Determine the [X, Y] coordinate at the center of the cell enclosing the given text.  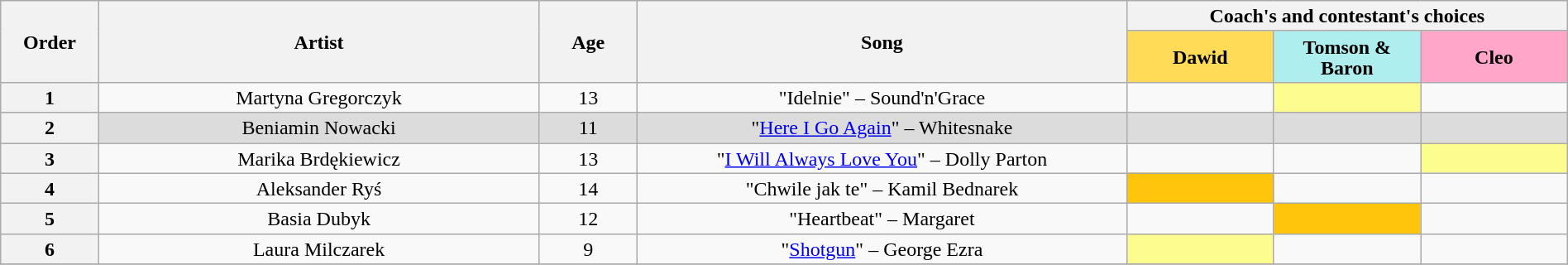
"I Will Always Love You" – Dolly Parton [882, 157]
Dawid [1200, 56]
Artist [319, 41]
Age [588, 41]
Tomson & Baron [1347, 56]
"Shotgun" – George Ezra [882, 248]
Basia Dubyk [319, 219]
"Idelnie" – Sound'n'Grace [882, 98]
Beniamin Nowacki [319, 128]
Coach's and contestant's choices [1346, 17]
Marika Brdękiewicz [319, 157]
Aleksander Ryś [319, 189]
"Here I Go Again" – Whitesnake [882, 128]
14 [588, 189]
Martyna Gregorczyk [319, 98]
"Chwile jak te" – Kamil Bednarek [882, 189]
Laura Milczarek [319, 248]
5 [50, 219]
3 [50, 157]
4 [50, 189]
Song [882, 41]
2 [50, 128]
"Heartbeat" – Margaret [882, 219]
Cleo [1494, 56]
Order [50, 41]
12 [588, 219]
9 [588, 248]
11 [588, 128]
6 [50, 248]
1 [50, 98]
